Pinpoint the cell where the given text exists, returning its [x, y] midpoint coordinate. 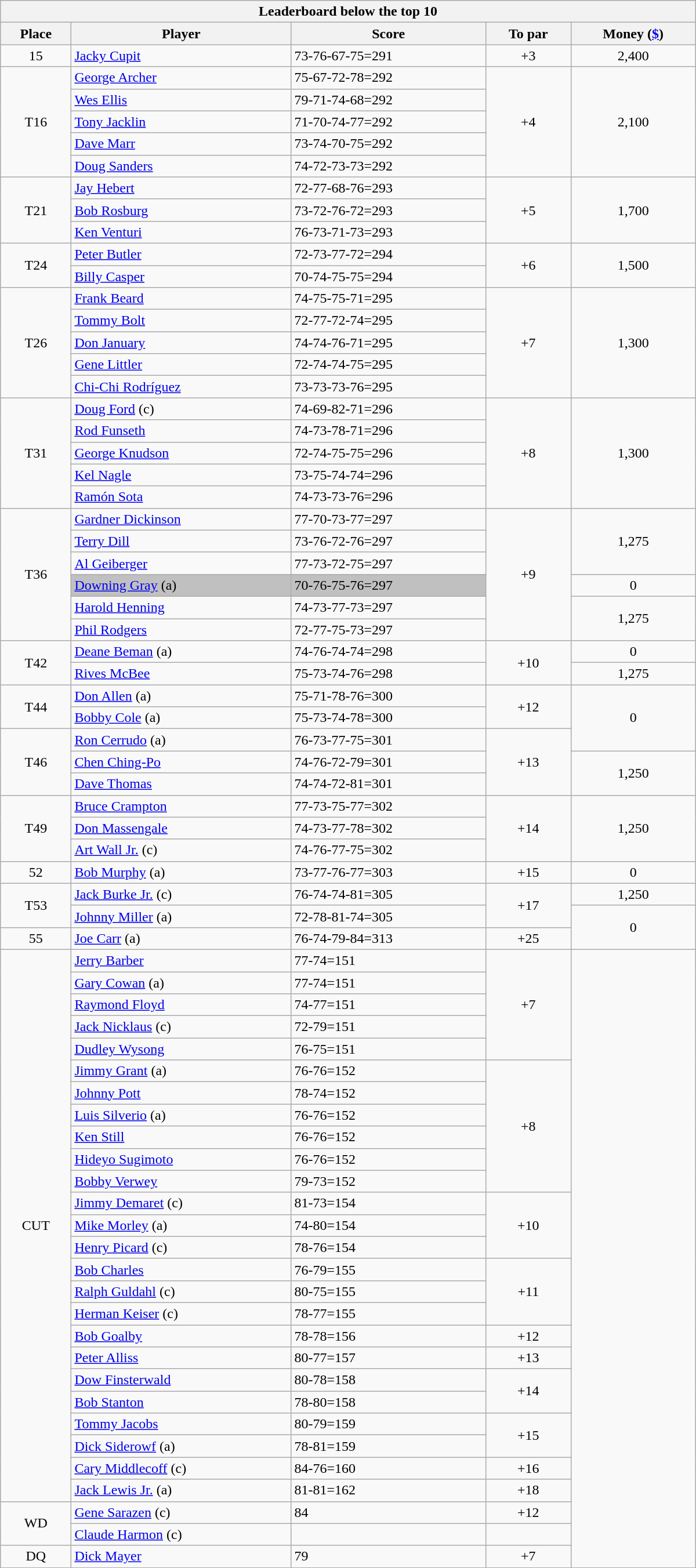
Bob Charles [181, 1269]
72-77-68-76=293 [389, 188]
T53 [36, 905]
+25 [529, 938]
Jack Nicklaus (c) [181, 1027]
73-76-67-75=291 [389, 56]
+4 [529, 122]
78-80=158 [389, 1402]
Doug Ford (c) [181, 409]
CUT [36, 1225]
+9 [529, 574]
Wes Ellis [181, 100]
80-79=159 [389, 1424]
84-76=160 [389, 1468]
Mike Morley (a) [181, 1225]
Bob Murphy (a) [181, 872]
76-73-77-75=301 [389, 740]
Gary Cowan (a) [181, 983]
Phil Rodgers [181, 629]
Harold Henning [181, 607]
79-71-74-68=292 [389, 100]
Bob Stanton [181, 1402]
77-73-75-77=302 [389, 806]
70-74-75-75=294 [389, 277]
1,500 [633, 265]
72-73-77-72=294 [389, 254]
Dave Marr [181, 144]
2,100 [633, 122]
Terry Dill [181, 541]
George Archer [181, 78]
+6 [529, 265]
Dick Mayer [181, 1556]
WD [36, 1523]
78-74=152 [389, 1093]
+18 [529, 1490]
Jimmy Grant (a) [181, 1071]
74-77=151 [389, 1005]
Rives McBee [181, 674]
T42 [36, 663]
T26 [36, 343]
79 [389, 1556]
75-67-72-78=292 [389, 78]
Jack Burke Jr. (c) [181, 894]
80-77=157 [389, 1358]
Leaderboard below the top 10 [348, 12]
Dave Thomas [181, 784]
Gene Sarazen (c) [181, 1512]
78-78=156 [389, 1335]
Jerry Barber [181, 960]
Dick Siderowf (a) [181, 1446]
T36 [36, 574]
Ramón Sota [181, 497]
74-74-76-71=295 [389, 343]
Don January [181, 343]
77-70-73-77=297 [389, 519]
Tommy Jacobs [181, 1424]
Tony Jacklin [181, 122]
73-73-73-76=295 [389, 387]
79-73=152 [389, 1181]
74-73-78-71=296 [389, 431]
Art Wall Jr. (c) [181, 850]
72-74-74-75=295 [389, 365]
Johnny Miller (a) [181, 916]
72-77-72-74=295 [389, 321]
81-73=154 [389, 1203]
74-76-72-79=301 [389, 762]
Ron Cerrudo (a) [181, 740]
+5 [529, 210]
70-76-75-76=297 [389, 585]
+17 [529, 905]
Jacky Cupit [181, 56]
Ralph Guldahl (c) [181, 1291]
72-78-81-74=305 [389, 916]
76-74-79-84=313 [389, 938]
Raymond Floyd [181, 1005]
Place [36, 34]
Kel Nagle [181, 475]
Tommy Bolt [181, 321]
75-71-78-76=300 [389, 696]
Deane Beman (a) [181, 652]
73-75-74-74=296 [389, 475]
T46 [36, 762]
Hideyo Sugimoto [181, 1159]
Score [389, 34]
Chi-Chi Rodríguez [181, 387]
Gene Littler [181, 365]
Peter Butler [181, 254]
75-73-74-76=298 [389, 674]
Gardner Dickinson [181, 519]
George Knudson [181, 453]
Downing Gray (a) [181, 585]
74-73-77-78=302 [389, 828]
74-72-73-73=292 [389, 166]
74-73-77-73=297 [389, 607]
74-76-74-74=298 [389, 652]
Bob Rosburg [181, 210]
73-77-76-77=303 [389, 872]
Billy Casper [181, 277]
71-70-74-77=292 [389, 122]
74-74-72-81=301 [389, 784]
74-80=154 [389, 1225]
74-69-82-71=296 [389, 409]
Chen Ching-Po [181, 762]
Bob Goalby [181, 1335]
Don Allen (a) [181, 696]
Ken Venturi [181, 232]
76-75=151 [389, 1049]
76-79=155 [389, 1269]
Player [181, 34]
72-74-75-75=296 [389, 453]
Frank Beard [181, 299]
Dow Finsterwald [181, 1380]
Jack Lewis Jr. (a) [181, 1490]
Henry Picard (c) [181, 1247]
Bobby Verwey [181, 1181]
Ken Still [181, 1137]
52 [36, 872]
84 [389, 1512]
+3 [529, 56]
75-73-74-78=300 [389, 718]
76-73-71-73=293 [389, 232]
72-79=151 [389, 1027]
Bruce Crampton [181, 806]
Claude Harmon (c) [181, 1534]
Bobby Cole (a) [181, 718]
T21 [36, 210]
74-75-75-71=295 [389, 299]
T44 [36, 707]
+16 [529, 1468]
Cary Middlecoff (c) [181, 1468]
2,400 [633, 56]
78-76=154 [389, 1247]
T49 [36, 828]
Dudley Wysong [181, 1049]
72-77-75-73=297 [389, 629]
73-76-72-76=297 [389, 541]
T16 [36, 122]
77-73-72-75=297 [389, 563]
80-78=158 [389, 1380]
Doug Sanders [181, 166]
To par [529, 34]
55 [36, 938]
Jimmy Demaret (c) [181, 1203]
+11 [529, 1291]
15 [36, 56]
Rod Funseth [181, 431]
76-74-74-81=305 [389, 894]
1,700 [633, 210]
78-77=155 [389, 1313]
Joe Carr (a) [181, 938]
74-73-73-76=296 [389, 497]
73-72-76-72=293 [389, 210]
T24 [36, 265]
Luis Silverio (a) [181, 1115]
Money ($) [633, 34]
73-74-70-75=292 [389, 144]
T31 [36, 453]
Peter Alliss [181, 1358]
DQ [36, 1556]
Al Geiberger [181, 563]
Jay Hebert [181, 188]
Johnny Pott [181, 1093]
Don Massengale [181, 828]
Herman Keiser (c) [181, 1313]
81-81=162 [389, 1490]
78-81=159 [389, 1446]
80-75=155 [389, 1291]
74-76-77-75=302 [389, 850]
